Identify which cell holds the provided text, then report its [x, y] central coordinate. 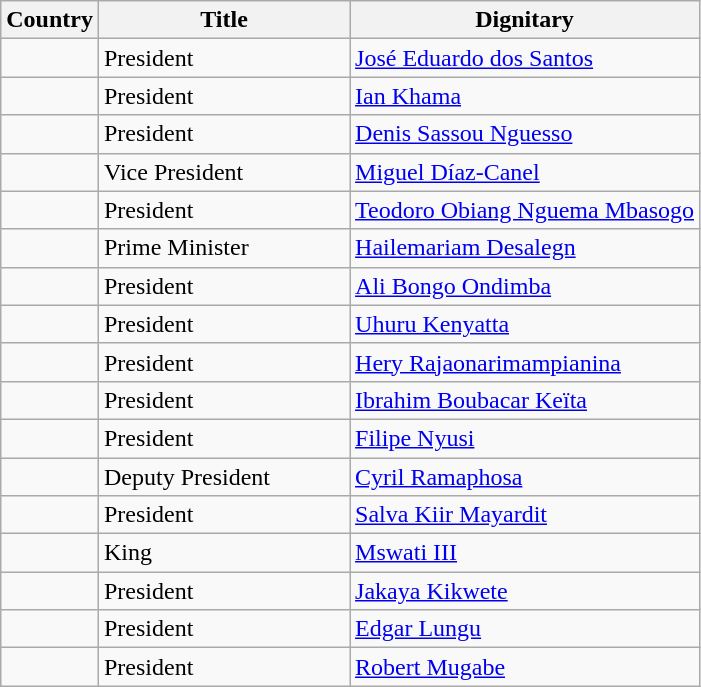
Miguel Díaz-Canel [525, 172]
Cyril Ramaphosa [525, 477]
Ian Khama [525, 96]
Uhuru Kenyatta [525, 324]
Denis Sassou Nguesso [525, 134]
King [224, 553]
Dignitary [525, 20]
Hery Rajaonarimampianina [525, 362]
Teodoro Obiang Nguema Mbasogo [525, 210]
Jakaya Kikwete [525, 591]
Edgar Lungu [525, 629]
Prime Minister [224, 248]
Deputy President [224, 477]
Robert Mugabe [525, 667]
Country [50, 20]
Mswati III [525, 553]
Hailemariam Desalegn [525, 248]
Vice President [224, 172]
Ibrahim Boubacar Keïta [525, 400]
Ali Bongo Ondimba [525, 286]
Filipe Nyusi [525, 438]
Title [224, 20]
José Eduardo dos Santos [525, 58]
Salva Kiir Mayardit [525, 515]
